Return [X, Y] of the center of cell containing provided text 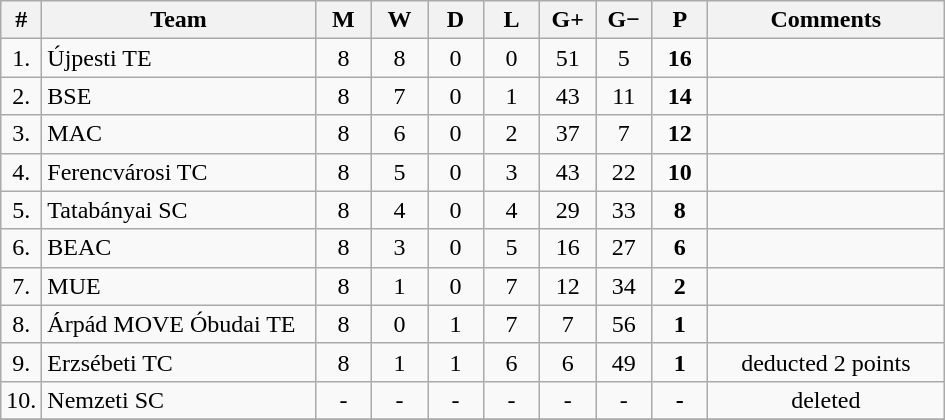
W [399, 20]
14 [680, 96]
49 [624, 362]
9. [22, 362]
L [512, 20]
6. [22, 248]
22 [624, 172]
Nemzeti SC [179, 400]
51 [568, 58]
Újpesti TE [179, 58]
56 [624, 324]
10 [680, 172]
G− [624, 20]
Tatabányai SC [179, 210]
7. [22, 286]
33 [624, 210]
Team [179, 20]
MUE [179, 286]
8. [22, 324]
BSE [179, 96]
D [456, 20]
Ferencvárosi TC [179, 172]
deducted 2 points [826, 362]
11 [624, 96]
27 [624, 248]
P [680, 20]
37 [568, 134]
5. [22, 210]
4. [22, 172]
Árpád MOVE Óbudai TE [179, 324]
G+ [568, 20]
M [343, 20]
2. [22, 96]
Comments [826, 20]
10. [22, 400]
34 [624, 286]
deleted [826, 400]
1. [22, 58]
# [22, 20]
MAC [179, 134]
Erzsébeti TC [179, 362]
3. [22, 134]
29 [568, 210]
BEAC [179, 248]
